Extract the (X, Y) coordinate from the center of the cell holding the provided text.  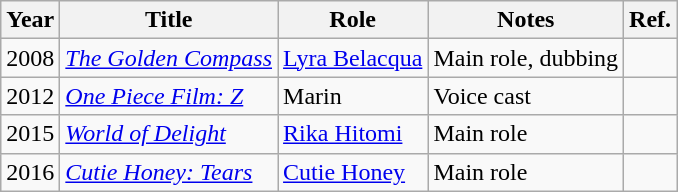
Role (353, 20)
Voice cast (526, 96)
Notes (526, 20)
Rika Hitomi (353, 134)
Cutie Honey (353, 172)
2015 (30, 134)
Marin (353, 96)
World of Delight (169, 134)
2008 (30, 58)
Year (30, 20)
Lyra Belacqua (353, 58)
Ref. (650, 20)
2012 (30, 96)
Cutie Honey: Tears (169, 172)
One Piece Film: Z (169, 96)
Title (169, 20)
The Golden Compass (169, 58)
Main role, dubbing (526, 58)
2016 (30, 172)
